Return [x, y] of the center of cell containing provided text 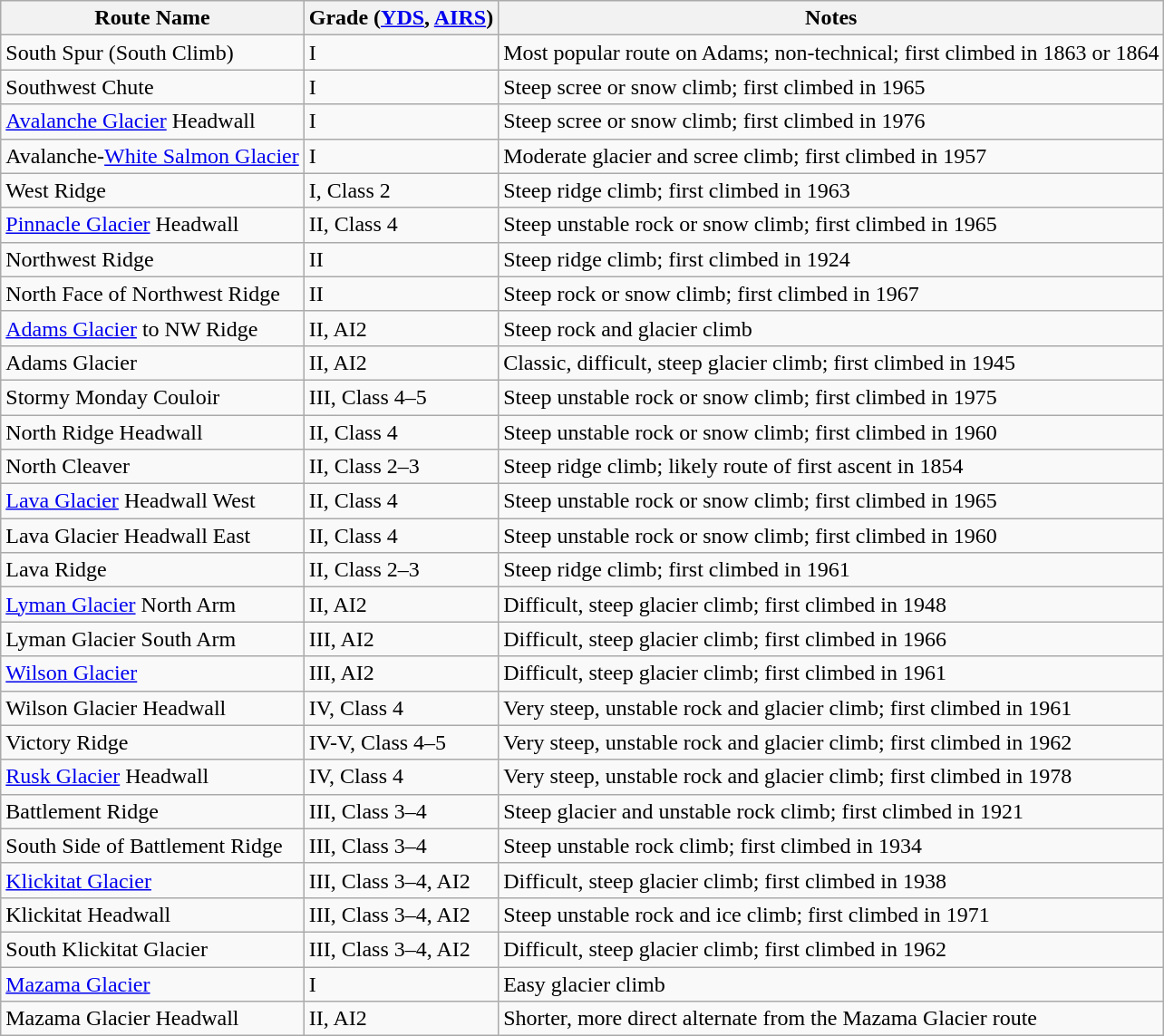
Steep rock and glacier climb [831, 328]
Route Name [152, 18]
III, Class 4–5 [401, 397]
Lyman Glacier North Arm [152, 605]
Lava Glacier Headwall East [152, 536]
Steep ridge climb; first climbed in 1961 [831, 570]
Avalanche Glacier Headwall [152, 121]
Lava Ridge [152, 570]
Mazama Glacier [152, 983]
Steep scree or snow climb; first climbed in 1976 [831, 121]
Difficult, steep glacier climb; first climbed in 1938 [831, 880]
Shorter, more direct alternate from the Mazama Glacier route [831, 1019]
Most popular route on Adams; non-technical; first climbed in 1863 or 1864 [831, 53]
Difficult, steep glacier climb; first climbed in 1966 [831, 639]
Klickitat Glacier [152, 880]
I, Class 2 [401, 190]
Steep ridge climb; first climbed in 1963 [831, 190]
Difficult, steep glacier climb; first climbed in 1948 [831, 605]
Mazama Glacier Headwall [152, 1019]
Lava Glacier Headwall West [152, 501]
Difficult, steep glacier climb; first climbed in 1962 [831, 949]
Moderate glacier and scree climb; first climbed in 1957 [831, 156]
Steep unstable rock and ice climb; first climbed in 1971 [831, 915]
North Ridge Headwall [152, 432]
Adams Glacier to NW Ridge [152, 328]
IV-V, Class 4–5 [401, 742]
Steep unstable rock climb; first climbed in 1934 [831, 846]
Victory Ridge [152, 742]
Lyman Glacier South Arm [152, 639]
Very steep, unstable rock and glacier climb; first climbed in 1962 [831, 742]
Steep rock or snow climb; first climbed in 1967 [831, 294]
Very steep, unstable rock and glacier climb; first climbed in 1961 [831, 708]
Very steep, unstable rock and glacier climb; first climbed in 1978 [831, 777]
Southwest Chute [152, 87]
South Spur (South Climb) [152, 53]
Klickitat Headwall [152, 915]
Pinnacle Glacier Headwall [152, 225]
Steep unstable rock or snow climb; first climbed in 1975 [831, 397]
South Klickitat Glacier [152, 949]
Wilson Glacier [152, 673]
Wilson Glacier Headwall [152, 708]
Difficult, steep glacier climb; first climbed in 1961 [831, 673]
North Cleaver [152, 467]
North Face of Northwest Ridge [152, 294]
West Ridge [152, 190]
Steep scree or snow climb; first climbed in 1965 [831, 87]
Stormy Monday Couloir [152, 397]
Notes [831, 18]
South Side of Battlement Ridge [152, 846]
Grade (YDS, AIRS) [401, 18]
Rusk Glacier Headwall [152, 777]
Classic, difficult, steep glacier climb; first climbed in 1945 [831, 363]
Battlement Ridge [152, 811]
Northwest Ridge [152, 259]
Avalanche-White Salmon Glacier [152, 156]
Steep ridge climb; likely route of first ascent in 1854 [831, 467]
Adams Glacier [152, 363]
Steep glacier and unstable rock climb; first climbed in 1921 [831, 811]
Steep ridge climb; first climbed in 1924 [831, 259]
Easy glacier climb [831, 983]
